For the text-containing cell, return its midpoint in (x, y) coordinate format. 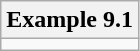
Example 9.1 (70, 20)
